Capture the cell that displays the provided text and extract its (X, Y) central coordinate. 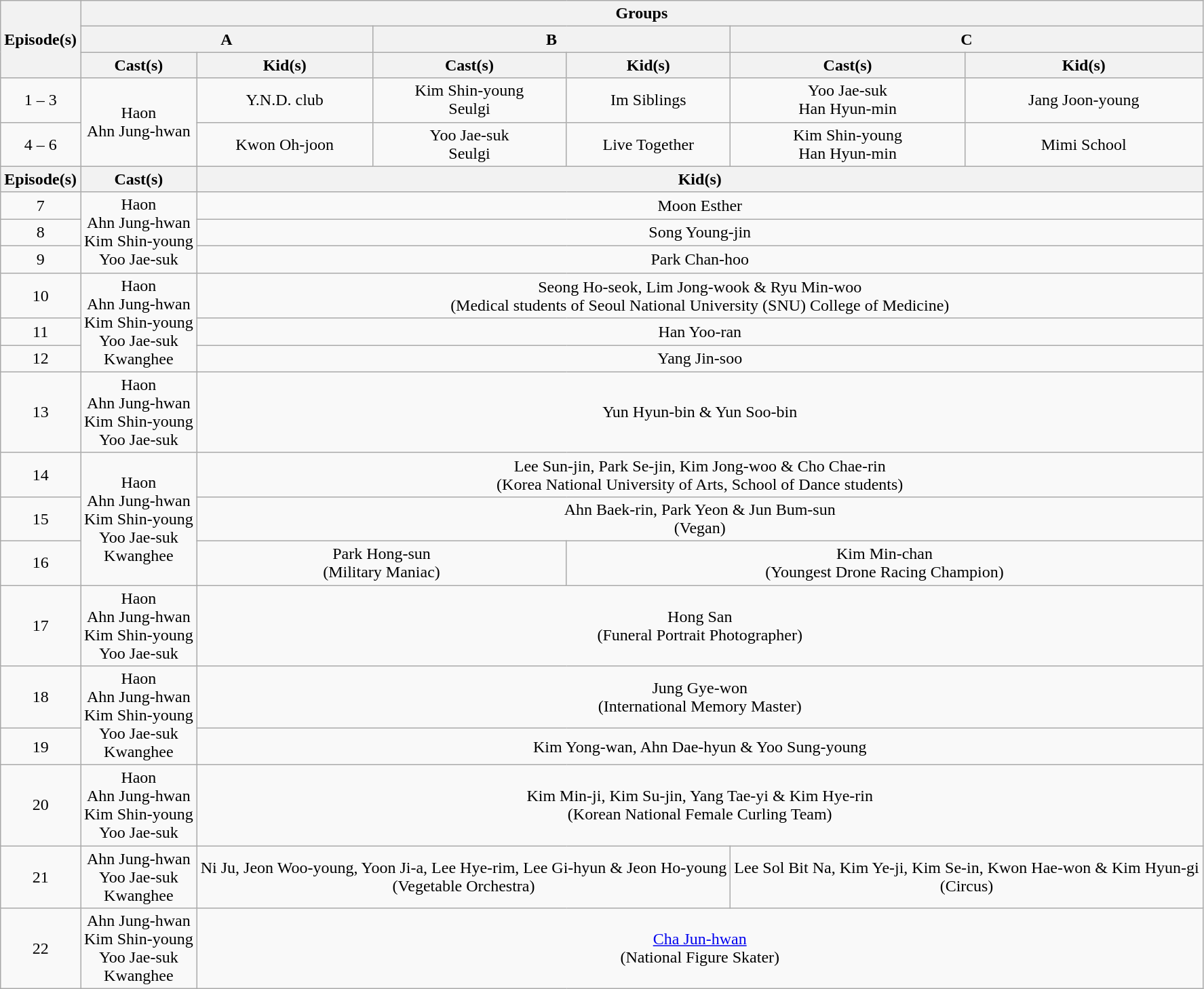
20 (41, 806)
Ahn Jung-hwanYoo Jae-sukKwanghee (138, 877)
Jang Joon-young (1084, 100)
Ni Ju, Jeon Woo-young, Yoon Ji-a, Lee Hye-rim, Lee Gi-hyun & Jeon Ho-young(Vegetable Orchestra) (464, 877)
Kim Shin-youngSeulgi (469, 100)
7 (41, 206)
Cha Jun-hwan(National Figure Skater) (700, 948)
Park Chan-hoo (700, 259)
1 – 3 (41, 100)
Yoo Jae-sukSeulgi (469, 144)
Seong Ho-seok, Lim Jong-wook & Ryu Min-woo(Medical students of Seoul National University (SNU) College of Medicine) (700, 296)
Live Together (648, 144)
Kim Shin-youngHan Hyun-min (848, 144)
12 (41, 358)
Moon Esther (700, 206)
14 (41, 475)
8 (41, 233)
Park Hong-sun(Military Maniac) (381, 563)
A (227, 39)
B (551, 39)
Hong San(Funeral Portrait Photographer) (700, 625)
15 (41, 518)
HaonAhn Jung-hwan (138, 122)
Lee Sol Bit Na, Kim Ye-ji, Kim Se-in, Kwon Hae-won & Kim Hyun-gi(Circus) (967, 877)
Yun Hyun-bin & Yun Soo-bin (700, 412)
22 (41, 948)
Han Yoo-ran (700, 331)
10 (41, 296)
Kim Yong-wan, Ahn Dae-hyun & Yoo Sung-young (700, 747)
Song Young-jin (700, 233)
Kwon Oh-joon (285, 144)
21 (41, 877)
Yoo Jae-sukHan Hyun-min (848, 100)
4 – 6 (41, 144)
Lee Sun-jin, Park Se-jin, Kim Jong-woo & Cho Chae-rin(Korea National University of Arts, School of Dance students) (700, 475)
Ahn Jung-hwanKim Shin-youngYoo Jae-sukKwanghee (138, 948)
Im Siblings (648, 100)
Groups (642, 14)
Kim Min-chan(Youngest Drone Racing Champion) (885, 563)
Y.N.D. club (285, 100)
Jung Gye-won(International Memory Master) (700, 697)
18 (41, 697)
Yang Jin-soo (700, 358)
C (967, 39)
16 (41, 563)
9 (41, 259)
Mimi School (1084, 144)
13 (41, 412)
11 (41, 331)
Kim Min-ji, Kim Su-jin, Yang Tae-yi & Kim Hye-rin(Korean National Female Curling Team) (700, 806)
17 (41, 625)
19 (41, 747)
Ahn Baek-rin, Park Yeon & Jun Bum-sun(Vegan) (700, 518)
